Find where the given text appears and provide that cell's center as [x, y] coordinate. 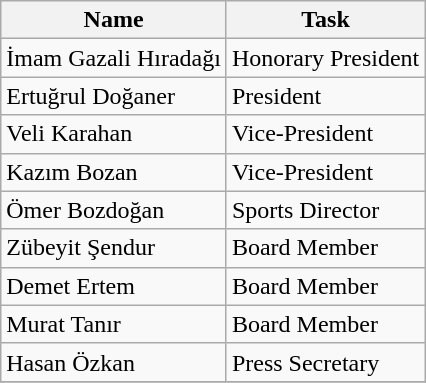
Murat Tanır [114, 324]
Demet Ertem [114, 286]
Kazım Bozan [114, 172]
Name [114, 20]
Hasan Özkan [114, 362]
Zübeyit Şendur [114, 248]
Sports Director [325, 210]
Ömer Bozdoğan [114, 210]
Veli Karahan [114, 134]
Task [325, 20]
Ertuğrul Doğaner [114, 96]
Press Secretary [325, 362]
President [325, 96]
Honorary President [325, 58]
İmam Gazali Hıradağı [114, 58]
